Output the (x, y) coordinate of the center of the cell containing the given text.  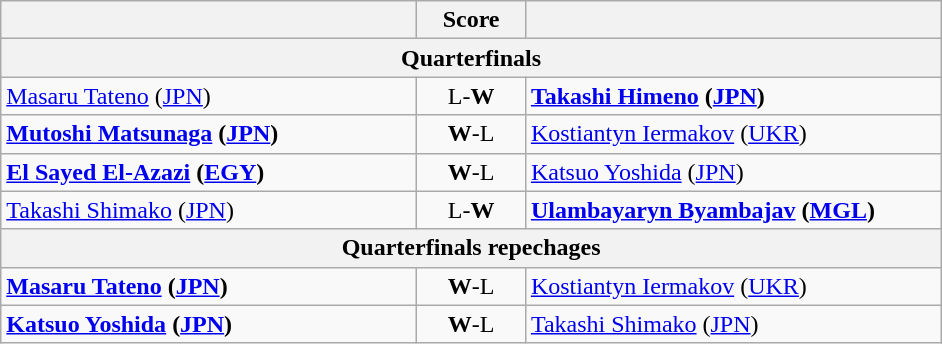
Score (472, 20)
Quarterfinals repechages (472, 248)
Ulambayaryn Byambajav (MGL) (733, 210)
El Sayed El-Azazi (EGY) (209, 172)
Mutoshi Matsunaga (JPN) (209, 134)
Quarterfinals (472, 58)
Takashi Himeno (JPN) (733, 96)
